Find where the given text appears and provide that cell's center as (x, y) coordinate. 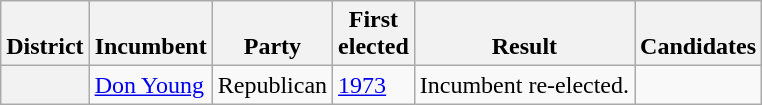
District (45, 34)
Republican (272, 85)
Firstelected (374, 34)
Party (272, 34)
1973 (374, 85)
Result (524, 34)
Incumbent re-elected. (524, 85)
Don Young (150, 85)
Candidates (698, 34)
Incumbent (150, 34)
